Identify which cell holds the provided text, then report its [x, y] central coordinate. 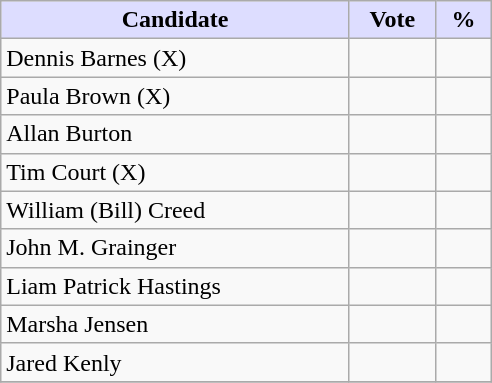
William (Bill) Creed [176, 210]
Vote [392, 20]
John M. Grainger [176, 248]
Jared Kenly [176, 362]
% [463, 20]
Dennis Barnes (X) [176, 58]
Liam Patrick Hastings [176, 286]
Candidate [176, 20]
Marsha Jensen [176, 324]
Paula Brown (X) [176, 96]
Allan Burton [176, 134]
Tim Court (X) [176, 172]
